Return [x, y] of the center of cell containing provided text 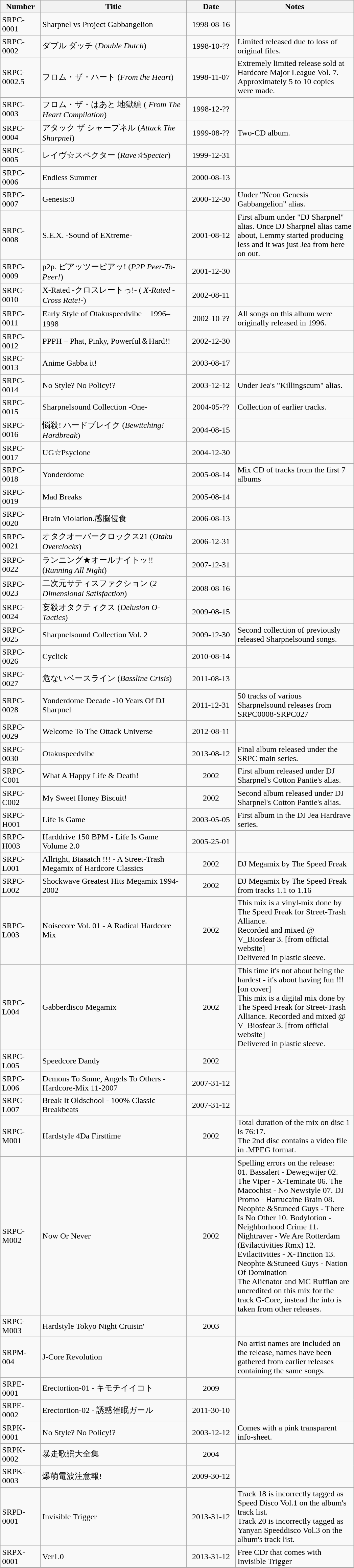
Life Is Game [114, 820]
Harddrive 150 BPM - Life Is Game Volume 2.0 [114, 841]
1999-12-31 [211, 155]
Brain Violation.感脳侵食 [114, 518]
SRPC-0009 [20, 271]
SRPC-H003 [20, 841]
Limited released due to loss of original files. [295, 46]
SRPC-0019 [20, 497]
No artist names are included on the release, names have been gathered from earlier releases containing the same songs. [295, 1357]
SRPC-C002 [20, 798]
SRPC-0018 [20, 474]
2004 [211, 1454]
爆萌電波注意報! [114, 1476]
2000-12-30 [211, 199]
Yonderdome [114, 474]
SRPE-0001 [20, 1388]
SRPC-L004 [20, 1007]
First album in the DJ Jea Hardrave series. [295, 820]
J-Core Revolution [114, 1357]
危ないベースライン (Bassline Crisis) [114, 679]
SRPC-0003 [20, 109]
Genesis:0 [114, 199]
2002-08-11 [211, 295]
Two-CD album. [295, 133]
SRPC-0030 [20, 754]
Break It Oldschool - 100% Classic Breakbeats [114, 1105]
2009-08-15 [211, 612]
Hardstyle Tokyo Night Cruisin' [114, 1326]
2003-05-05 [211, 820]
2004-12-30 [211, 453]
SRPC-0002 [20, 46]
ダブル ダッチ (Double Dutch) [114, 46]
SRPC-0017 [20, 453]
Total duration of the mix on disc 1 is 76:17.The 2nd disc contains a video file in .MPEG format. [295, 1136]
SRPC-L005 [20, 1061]
SRPK-0001 [20, 1432]
2002-10-?? [211, 319]
Now Or Never [114, 1236]
SRPC-M002 [20, 1236]
Sharpnelsound Collection -One- [114, 407]
SRPC-0022 [20, 565]
SRPX-0001 [20, 1557]
1998-12-?? [211, 109]
SRPC-0001 [20, 24]
2008-08-16 [211, 588]
Invisible Trigger [114, 1517]
SRPC-0008 [20, 235]
Cyclick [114, 656]
X-Rated -クロスレートっ!- ( X-Rated -Cross Rate!-) [114, 295]
2009 [211, 1388]
2000-08-13 [211, 177]
Otakuspeedvibe [114, 754]
p2p. ピアッツーピアッ! (P2P Peer-To-Peer!) [114, 271]
ランニング★オールナイトッ!! (Running All Night) [114, 565]
Sharpnel vs Project Gabbangelion [114, 24]
Yonderdome Decade -10 Years Of DJ Sharpnel [114, 705]
SRPC-0004 [20, 133]
SRPC-0014 [20, 385]
Early Style of Otakuspeedvibe 1996–1998 [114, 319]
Under Jea's "Killingscum" alias. [295, 385]
Mix CD of tracks from the first 7 albums [295, 474]
Endless Summer [114, 177]
Mad Breaks [114, 497]
SRPC-0020 [20, 518]
2013-08-12 [211, 754]
2009-12-30 [211, 635]
1998-08-16 [211, 24]
SRPC-0002.5 [20, 77]
Anime Gabba it! [114, 363]
SRPC-0023 [20, 588]
SRPC-0016 [20, 430]
Final album released under the SRPC main series. [295, 754]
2011-12-31 [211, 705]
SRPK-0003 [20, 1476]
Sharpnelsound Collection Vol. 2 [114, 635]
UG☆Psyclone [114, 453]
2004-08-15 [211, 430]
2006-12-31 [211, 541]
Hardstyle 4Da Firsttime [114, 1136]
SRPC-0015 [20, 407]
2006-08-13 [211, 518]
Title [114, 7]
Speedcore Dandy [114, 1061]
フロム・ザ・ハート (From the Heart) [114, 77]
First album under "DJ Sharpnel" alias. Once DJ Sharpnel alias came about, Lemmy started producing less and it was just Jea from here on out. [295, 235]
My Sweet Honey Biscuit! [114, 798]
Second collection of previously released Sharpnelsound songs. [295, 635]
50 tracks of various Sharpnelsound releases from SRPC0008-SRPC027 [295, 705]
Free CDr that comes with Invisible Trigger [295, 1557]
SRPC-M003 [20, 1326]
SRPC-0025 [20, 635]
Shockwave Greatest Hits Megamix 1994-2002 [114, 885]
SRPC-0026 [20, 656]
SRPC-0006 [20, 177]
DJ Megamix by The Speed Freak from tracks 1.1 to 1.16 [295, 885]
SRPC-L002 [20, 885]
Demons To Some, Angels To Others - Hardcore-Mix 11-2007 [114, 1083]
SRPC-0007 [20, 199]
アタック ザ シャープネル (Attack The Sharpnel) [114, 133]
Allright, Biaaatch !!! - A Street-Trash Megamix of Hardcore Classics [114, 864]
SRPD-0001 [20, 1517]
2011-08-13 [211, 679]
PPPH – Phat, Pinky, Powerful＆Hard!! [114, 341]
SRPM-004 [20, 1357]
SRPC-0029 [20, 732]
Notes [295, 7]
Ver1.0 [114, 1557]
1998-11-07 [211, 77]
What A Happy Life & Death! [114, 776]
2011-30-10 [211, 1411]
SRPC-0024 [20, 612]
S.E.X. -Sound of EXtreme- [114, 235]
SRPC-0010 [20, 295]
Comes with a pink transparent info-sheet. [295, 1432]
Gabberdisco Megamix [114, 1007]
SRPC-L007 [20, 1105]
DJ Megamix by The Speed Freak [295, 864]
2005-25-01 [211, 841]
SRPC-0011 [20, 319]
2004-05-?? [211, 407]
SRPC-0027 [20, 679]
SRPC-0021 [20, 541]
悩殺! ハードブレイク (Bewitching! Hardbreak) [114, 430]
First album released under DJ Sharpnel's Cotton Pantie's alias. [295, 776]
2001-12-30 [211, 271]
Second album released under DJ Sharpnel's Cotton Pantie's alias. [295, 798]
レイヴ☆スペクター (Rave☆Specter) [114, 155]
SRPC-0028 [20, 705]
SRPC-L006 [20, 1083]
1998-10-?? [211, 46]
2001-08-12 [211, 235]
Collection of earlier tracks. [295, 407]
SRPC-L001 [20, 864]
All songs on this album were originally released in 1996. [295, 319]
2007-12-31 [211, 565]
Extremely limited release sold at Hardcore Major League Vol. 7. Approximately 5 to 10 copies were made. [295, 77]
妄殺オタクティクス (Delusion O-Tactics) [114, 612]
SRPC-L003 [20, 930]
Welcome To The Ottack Universe [114, 732]
SRPC-0013 [20, 363]
2012-08-11 [211, 732]
2009-30-12 [211, 1476]
Noisecore Vol. 01 - A Radical Hardcore Mix [114, 930]
Number [20, 7]
SRPC-C001 [20, 776]
フロム・ザ・はあと 地獄編 ( From The Heart Compilation) [114, 109]
2003-08-17 [211, 363]
2002-12-30 [211, 341]
Erectortion-02 - 誘惑催眠ガール [114, 1411]
暴走歌謡大全集 [114, 1454]
SRPC-H001 [20, 820]
Date [211, 7]
オタクオーバークロックス21 (Otaku Overclocks) [114, 541]
Under "Neon Genesis Gabbangelion" alias. [295, 199]
SRPC-M001 [20, 1136]
SRPE-0002 [20, 1411]
1999-08-?? [211, 133]
2010-08-14 [211, 656]
SRPC-0005 [20, 155]
二次元サティスファクション (2 Dimensional Satisfaction) [114, 588]
Erectortion-01 - キモチイイコト [114, 1388]
SRPK-0002 [20, 1454]
2003 [211, 1326]
SRPC-0012 [20, 341]
